Return [x, y] of the center of cell containing provided text 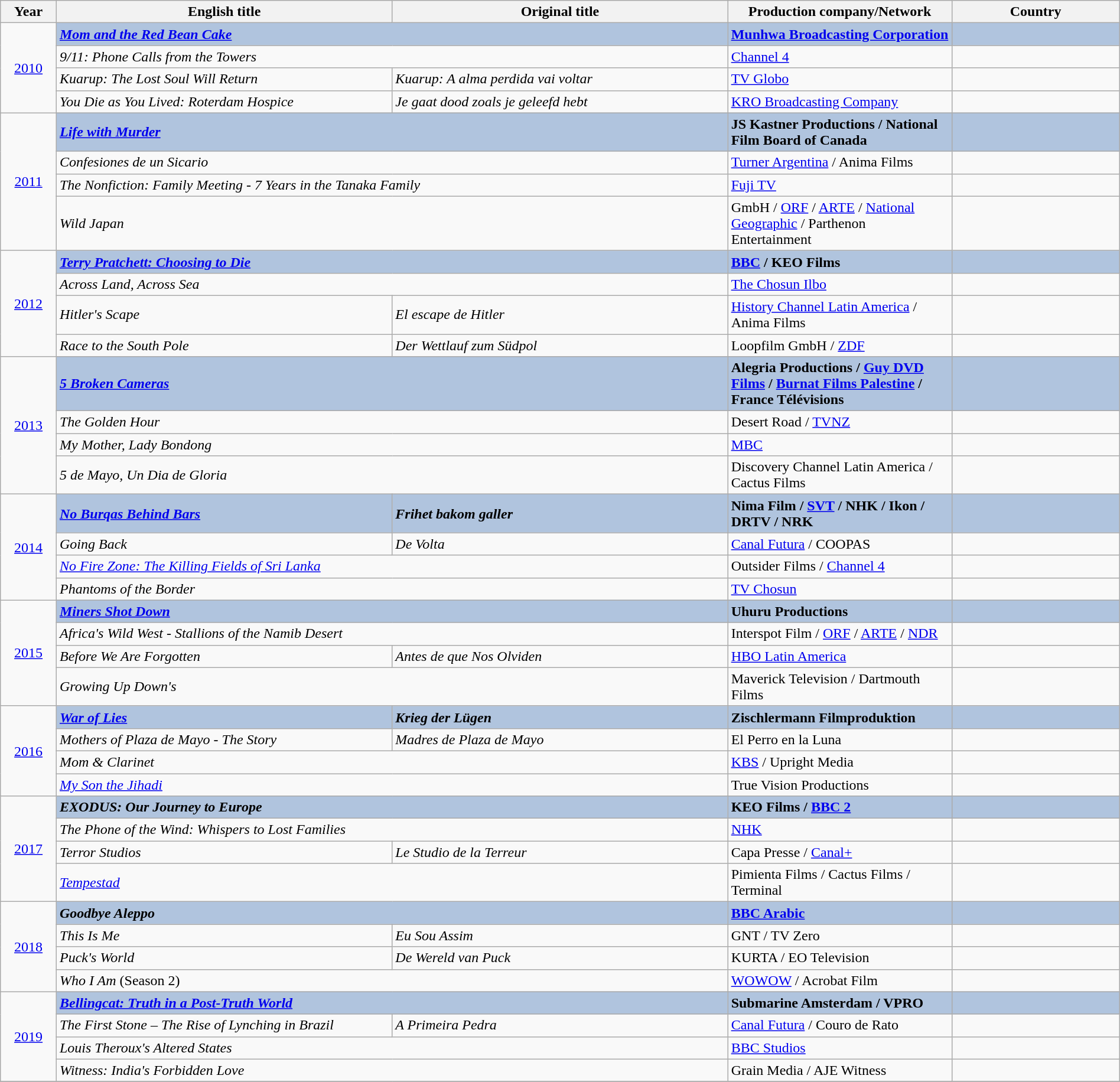
Phantoms of the Border [392, 589]
5 Broken Cameras [392, 384]
Wild Japan [392, 223]
Going Back [224, 544]
Maverick Television / Dartmouth Films [840, 686]
El escape de Hitler [560, 314]
2015 [28, 653]
BBC / KEO Films [840, 262]
Nima Film / SVT / NHK / Ikon / DRTV / NRK [840, 514]
The Chosun Ilbo [840, 284]
EXODUS: Our Journey to Europe [392, 807]
Loopfilm GmbH / ZDF [840, 346]
Fuji TV [840, 185]
Canal Futura / COOPAS [840, 544]
2016 [28, 751]
Grain Media / AJE Witness [840, 1070]
You Die as You Lived: Roterdam Hospice [224, 102]
Race to the South Pole [224, 346]
Miners Shot Down [392, 611]
Production company/Network [840, 12]
KBS / Upright Media [840, 762]
The First Stone – The Rise of Lynching in Brazil [224, 1025]
Confesiones de un Sicario [392, 162]
Kuarup: The Lost Soul Will Return [224, 79]
Terry Pratchett: Choosing to Die [392, 262]
This Is Me [224, 936]
El Perro en la Luna [840, 739]
Eu Sou Assim [560, 936]
2012 [28, 304]
Alegria Productions / Guy DVD Films / Burnat Films Palestine / France Télévisions [840, 384]
GNT / TV Zero [840, 936]
The Phone of the Wind: Whispers to Lost Families [392, 830]
Turner Argentina / Anima Films [840, 162]
TV Chosun [840, 589]
TV Globo [840, 79]
The Nonfiction: Family Meeting - 7 Years in the Tanaka Family [392, 185]
2014 [28, 547]
Hitler's Scape [224, 314]
Le Studio de la Terreur [560, 852]
Desert Road / TVNZ [840, 422]
5 de Mayo, Un Dia de Gloria [392, 475]
Bellingcat: Truth in a Post-Truth World [392, 1003]
De Wereld van Puck [560, 958]
Mom and the Red Bean Cake [392, 34]
Je gaat dood zoals je geleefd hebt [560, 102]
War of Lies [224, 717]
Original title [560, 12]
Outsider Films / Channel 4 [840, 566]
Louis Theroux's Altered States [392, 1048]
Country [1036, 12]
Uhuru Productions [840, 611]
Before We Are Forgotten [224, 656]
The Golden Hour [392, 422]
HBO Latin America [840, 656]
BBC Studios [840, 1048]
Submarine Amsterdam / VPRO [840, 1003]
A Primeira Pedra [560, 1025]
GmbH / ORF / ARTE / National Geographic / Parthenon Entertainment [840, 223]
2018 [28, 947]
Canal Futura / Couro de Rato [840, 1025]
KEO Films / BBC 2 [840, 807]
2017 [28, 849]
KURTA / EO Television [840, 958]
NHK [840, 830]
Discovery Channel Latin America / Cactus Films [840, 475]
BBC Arabic [840, 913]
Antes de que Nos Olviden [560, 656]
Frihet bakom galler [560, 514]
Witness: India's Forbidden Love [392, 1070]
Africa's Wild West - Stallions of the Namib Desert [392, 634]
Growing Up Down's [392, 686]
Pimienta Films / Cactus Films / Terminal [840, 882]
Terror Studios [224, 852]
Der Wettlauf zum Südpol [560, 346]
My Son the Jihadi [392, 785]
Who I Am (Season 2) [392, 980]
Goodbye Aleppo [392, 913]
Krieg der Lügen [560, 717]
9/11: Phone Calls from the Towers [392, 57]
No Fire Zone: The Killing Fields of Sri Lanka [392, 566]
2011 [28, 182]
KRO Broadcasting Company [840, 102]
History Channel Latin America / Anima Films [840, 314]
JS Kastner Productions / National Film Board of Canada [840, 132]
Year [28, 12]
Capa Presse / Canal+ [840, 852]
Tempestad [392, 882]
Across Land, Across Sea [392, 284]
MBC [840, 445]
WOWOW / Acrobat Film [840, 980]
Mom & Clarinet [392, 762]
Munhwa Broadcasting Corporation [840, 34]
Zischlermann Filmproduktion [840, 717]
No Burqas Behind Bars [224, 514]
Interspot Film / ORF / ARTE / NDR [840, 634]
True Vision Productions [840, 785]
Madres de Plaza de Mayo [560, 739]
Channel 4 [840, 57]
Kuarup: A alma perdida vai voltar [560, 79]
Life with Murder [392, 132]
De Volta [560, 544]
Puck's World [224, 958]
My Mother, Lady Bondong [392, 445]
2010 [28, 68]
English title [224, 12]
Mothers of Plaza de Mayo - The Story [224, 739]
2013 [28, 425]
2019 [28, 1037]
